Return the (x, y) coordinate for the center point of the cell that contains the specified text.  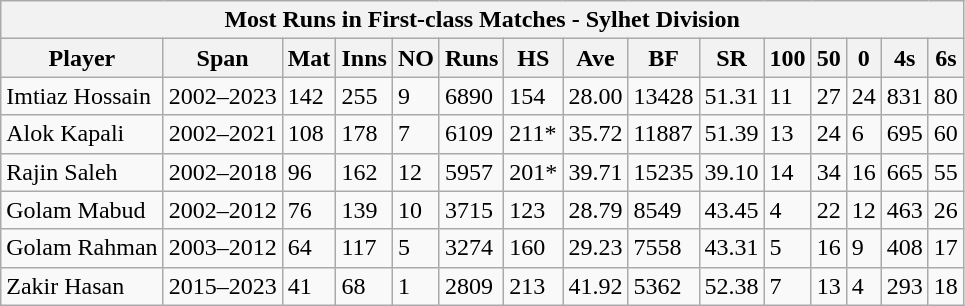
6890 (471, 96)
11 (788, 96)
13428 (664, 96)
HS (534, 58)
14 (788, 172)
39.10 (732, 172)
4s (904, 58)
55 (946, 172)
Zakir Hasan (82, 286)
Imtiaz Hossain (82, 96)
51.39 (732, 134)
22 (828, 210)
Ave (596, 58)
Alok Kapali (82, 134)
108 (309, 134)
117 (364, 248)
43.31 (732, 248)
80 (946, 96)
2015–2023 (222, 286)
2002–2018 (222, 172)
15235 (664, 172)
Span (222, 58)
41 (309, 286)
28.00 (596, 96)
695 (904, 134)
Golam Mabud (82, 210)
3274 (471, 248)
BF (664, 58)
5957 (471, 172)
213 (534, 286)
41.92 (596, 286)
SR (732, 58)
68 (364, 286)
1 (416, 286)
76 (309, 210)
139 (364, 210)
2002–2021 (222, 134)
64 (309, 248)
NO (416, 58)
34 (828, 172)
50 (828, 58)
2003–2012 (222, 248)
831 (904, 96)
142 (309, 96)
35.72 (596, 134)
27 (828, 96)
463 (904, 210)
211* (534, 134)
7558 (664, 248)
293 (904, 286)
160 (534, 248)
6109 (471, 134)
11887 (664, 134)
2002–2023 (222, 96)
0 (864, 58)
17 (946, 248)
8549 (664, 210)
52.38 (732, 286)
2809 (471, 286)
665 (904, 172)
2002–2012 (222, 210)
96 (309, 172)
Most Runs in First-class Matches - Sylhet Division (482, 20)
255 (364, 96)
Rajin Saleh (82, 172)
Mat (309, 58)
100 (788, 58)
60 (946, 134)
Inns (364, 58)
123 (534, 210)
154 (534, 96)
28.79 (596, 210)
201* (534, 172)
3715 (471, 210)
18 (946, 286)
26 (946, 210)
43.45 (732, 210)
6s (946, 58)
10 (416, 210)
178 (364, 134)
408 (904, 248)
Player (82, 58)
Golam Rahman (82, 248)
162 (364, 172)
5362 (664, 286)
39.71 (596, 172)
6 (864, 134)
51.31 (732, 96)
Runs (471, 58)
29.23 (596, 248)
